Provide the (x, y) coordinate of the cell's center where the given text is located.  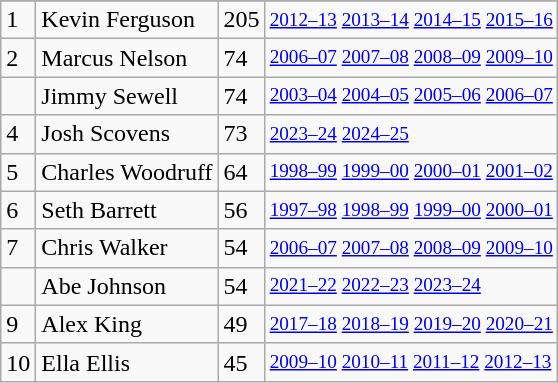
1998–99 1999–00 2000–01 2001–02 (411, 172)
Charles Woodruff (127, 172)
6 (18, 210)
5 (18, 172)
2 (18, 58)
Ella Ellis (127, 362)
2003–04 2004–05 2005–06 2006–07 (411, 96)
Abe Johnson (127, 286)
2021–22 2022–23 2023–24 (411, 286)
64 (242, 172)
Marcus Nelson (127, 58)
7 (18, 248)
2009–10 2010–11 2011–12 2012–13 (411, 362)
49 (242, 324)
205 (242, 20)
4 (18, 134)
1997–98 1998–99 1999–00 2000–01 (411, 210)
Chris Walker (127, 248)
9 (18, 324)
Seth Barrett (127, 210)
56 (242, 210)
Josh Scovens (127, 134)
2023–24 2024–25 (411, 134)
2012–13 2013–14 2014–15 2015–16 (411, 20)
45 (242, 362)
2017–18 2018–19 2019–20 2020–21 (411, 324)
73 (242, 134)
10 (18, 362)
1 (18, 20)
Alex King (127, 324)
Jimmy Sewell (127, 96)
Kevin Ferguson (127, 20)
